Provide the [x, y] coordinate of the cell's center where the given text is located.  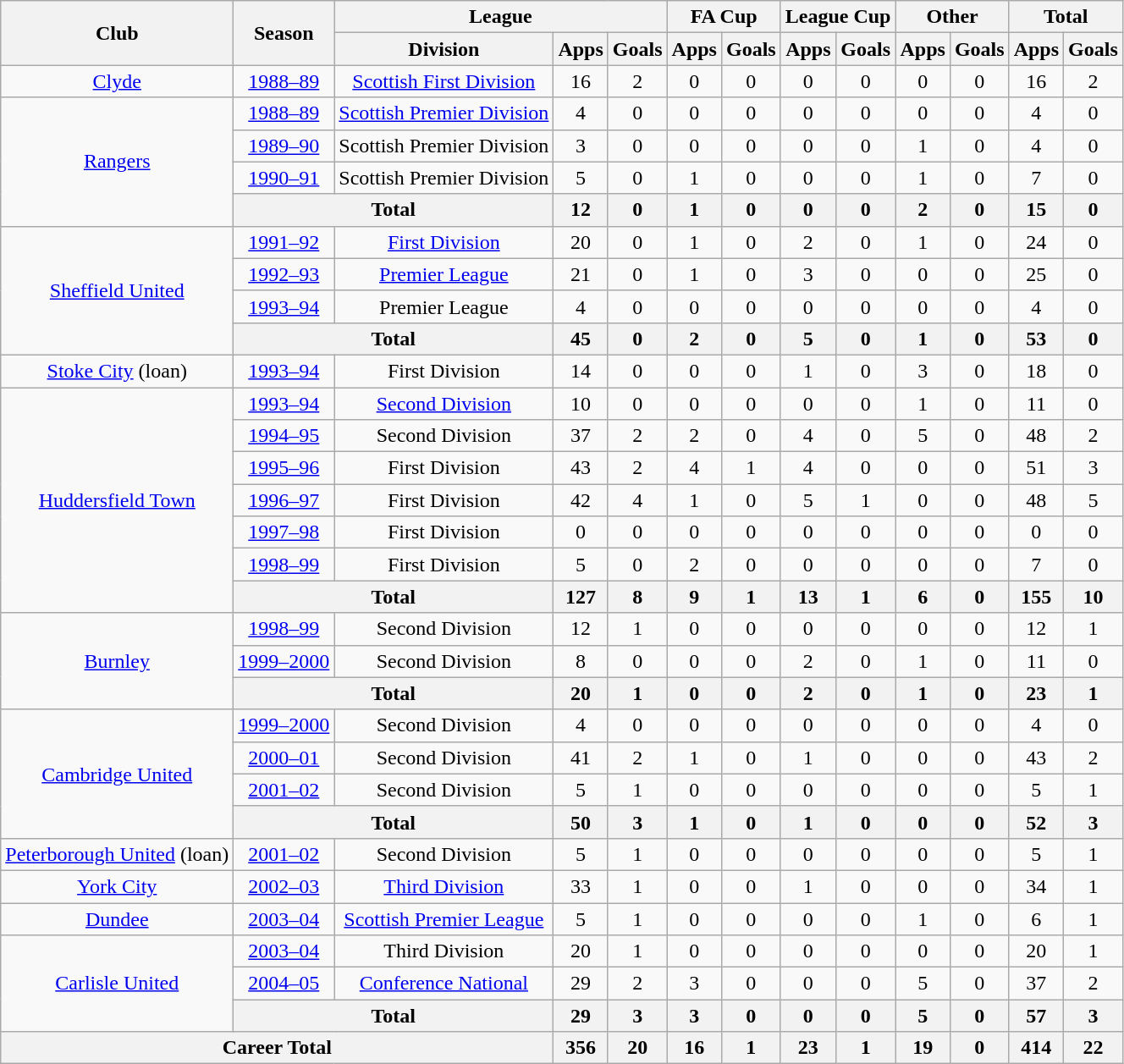
Scottish First Division [444, 81]
45 [581, 339]
21 [581, 274]
51 [1036, 468]
Stoke City (loan) [117, 371]
1997–98 [284, 532]
Career Total [278, 1048]
1995–96 [284, 468]
155 [1036, 597]
33 [581, 886]
Carlisle United [117, 984]
Scottish Premier League [444, 918]
League Cup [838, 17]
18 [1036, 371]
22 [1094, 1048]
Division [444, 49]
53 [1036, 339]
York City [117, 886]
Season [284, 33]
1994–95 [284, 436]
1990–91 [284, 178]
Burnley [117, 661]
Sheffield United [117, 290]
2002–03 [284, 886]
1992–93 [284, 274]
25 [1036, 274]
Clyde [117, 81]
13 [807, 597]
41 [581, 758]
2004–05 [284, 984]
57 [1036, 1016]
127 [581, 597]
Huddersfield Town [117, 500]
League [501, 17]
15 [1036, 210]
34 [1036, 886]
1996–97 [284, 500]
14 [581, 371]
24 [1036, 242]
Club [117, 33]
414 [1036, 1048]
1989–90 [284, 146]
Conference National [444, 984]
2000–01 [284, 758]
9 [694, 597]
19 [923, 1048]
1991–92 [284, 242]
Other [952, 17]
52 [1036, 822]
Dundee [117, 918]
50 [581, 822]
42 [581, 500]
Rangers [117, 162]
FA Cup [724, 17]
356 [581, 1048]
Cambridge United [117, 774]
Peterborough United (loan) [117, 854]
